Determine the [X, Y] coordinate at the center of the cell enclosing the given text.  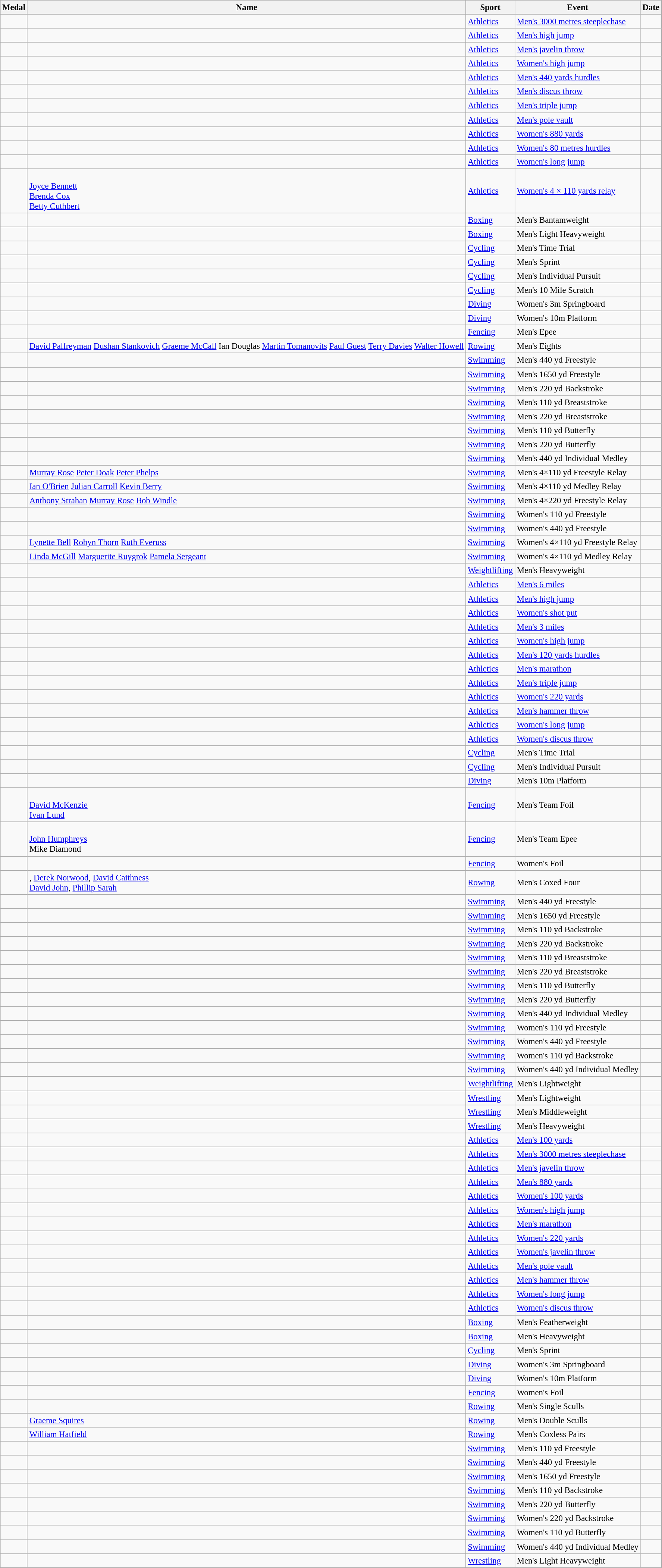
Men's Bantamweight [577, 220]
Lynette Bell Robyn Thorn Ruth Everuss [246, 542]
William Hatfield [246, 1434]
Women's 110 yd Backstroke [577, 1056]
Men's 6 miles [577, 585]
Women's shot put [577, 613]
Joyce BennettBrenda CoxBetty Cuthbert [246, 191]
Women's 100 yards [577, 1196]
Women's javelin throw [577, 1252]
Women's 4 × 110 yards relay [577, 191]
Event [577, 7]
Men's 880 yards [577, 1182]
Men's 10m Platform [577, 781]
Men's 4×110 yd Freestyle Relay [577, 472]
John Humphreys Mike Diamond [246, 839]
Men's 3 miles [577, 627]
Men's 100 yards [577, 1140]
Men's 10 Mile Scratch [577, 290]
Women's 4×110 yd Freestyle Relay [577, 542]
Men's Featherweight [577, 1322]
Men's discus throw [577, 91]
, Derek Norwood, David Caithness David John, Phillip Sarah [246, 883]
Name [246, 7]
Ian O'Brien Julian Carroll Kevin Berry [246, 486]
David McKenzie Ivan Lund [246, 805]
Men's Team Epee [577, 839]
Men's 110 yd Freestyle [577, 1449]
Women's 880 yards [577, 134]
Murray Rose Peter Doak Peter Phelps [246, 472]
Men's Coxless Pairs [577, 1434]
Medal [14, 7]
Men's Double Sculls [577, 1420]
Men's 120 yards hurdles [577, 655]
Men's 4×220 yd Freestyle Relay [577, 501]
Women's 80 metres hurdles [577, 148]
Men's Single Sculls [577, 1406]
Date [651, 7]
Linda McGill Marguerite Ruygrok Pamela Sergeant [246, 557]
Anthony Strahan Murray Rose Bob Windle [246, 501]
Men's 440 yards hurdles [577, 78]
Women's 4×110 yd Medley Relay [577, 557]
Women's 110 yd Butterfly [577, 1533]
Men's Coxed Four [577, 883]
Men's Epee [577, 332]
David Palfreyman Dushan Stankovich Graeme McCall Ian Douglas Martin Tomanovits Paul Guest Terry Davies Walter Howell [246, 346]
Men's Team Foil [577, 805]
Women's 220 yd Backstroke [577, 1519]
Men's 4×110 yd Medley Relay [577, 486]
Graeme Squires [246, 1420]
Men's Eights [577, 346]
Men's Middleweight [577, 1112]
Sport [490, 7]
